Search for the cell housing the specified text and yield its (X, Y) center coordinate. 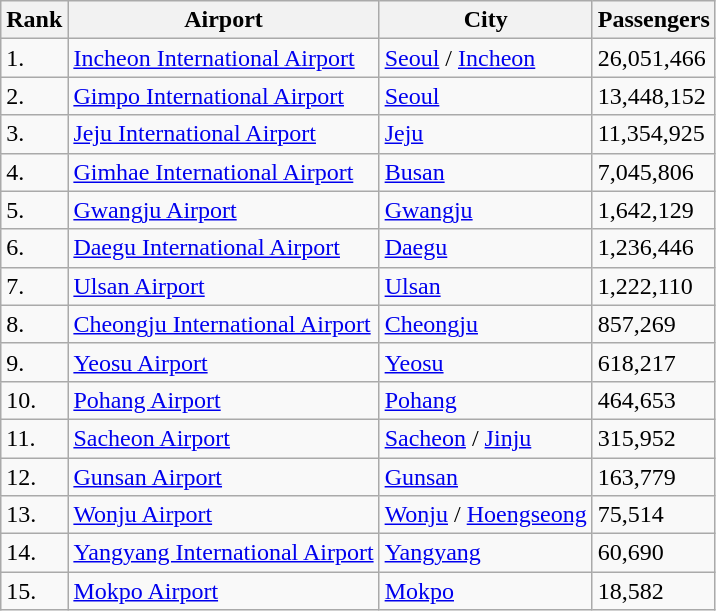
18,582 (654, 591)
1,222,110 (654, 286)
10. (34, 400)
1,236,446 (654, 248)
3. (34, 134)
1,642,129 (654, 210)
2. (34, 96)
Jeju (486, 134)
Mokpo (486, 591)
618,217 (654, 362)
Gunsan (486, 477)
Gimhae International Airport (224, 172)
Passengers (654, 20)
Yeosu (486, 362)
14. (34, 553)
Rank (34, 20)
11. (34, 438)
Airport (224, 20)
464,653 (654, 400)
1. (34, 58)
Incheon International Airport (224, 58)
Cheongju (486, 324)
Pohang Airport (224, 400)
Jeju International Airport (224, 134)
Sacheon / Jinju (486, 438)
8. (34, 324)
Yangyang International Airport (224, 553)
Gwangju (486, 210)
7,045,806 (654, 172)
315,952 (654, 438)
Wonju Airport (224, 515)
City (486, 20)
6. (34, 248)
Cheongju International Airport (224, 324)
60,690 (654, 553)
15. (34, 591)
7. (34, 286)
75,514 (654, 515)
Gimpo International Airport (224, 96)
Daegu (486, 248)
13. (34, 515)
Seoul / Incheon (486, 58)
12. (34, 477)
Sacheon Airport (224, 438)
Pohang (486, 400)
857,269 (654, 324)
Seoul (486, 96)
Ulsan Airport (224, 286)
Yeosu Airport (224, 362)
13,448,152 (654, 96)
Daegu International Airport (224, 248)
5. (34, 210)
Wonju / Hoengseong (486, 515)
4. (34, 172)
Mokpo Airport (224, 591)
9. (34, 362)
Yangyang (486, 553)
Gunsan Airport (224, 477)
163,779 (654, 477)
26,051,466 (654, 58)
Busan (486, 172)
11,354,925 (654, 134)
Gwangju Airport (224, 210)
Ulsan (486, 286)
